Pinpoint the cell where the given text exists, returning its [x, y] midpoint coordinate. 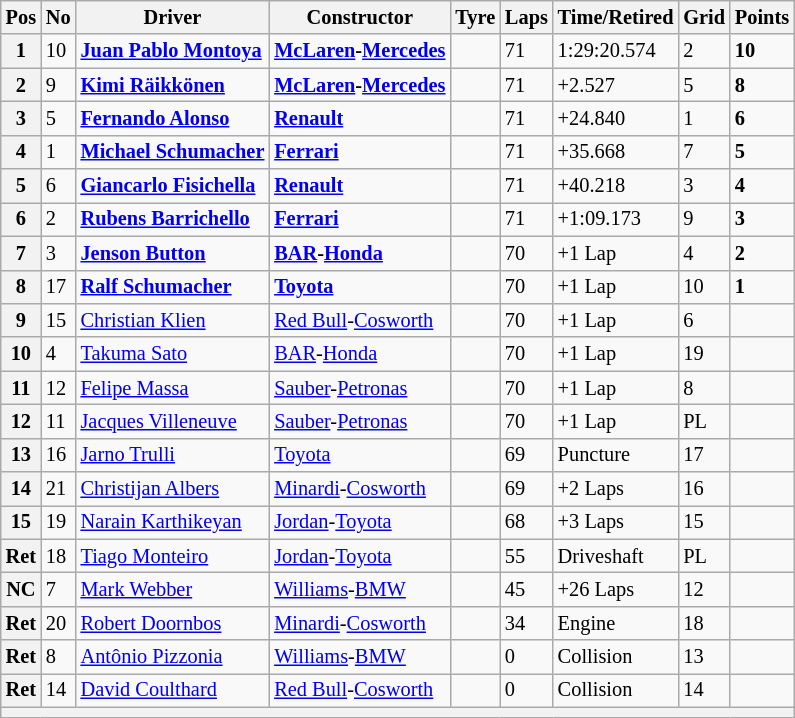
55 [526, 556]
+40.218 [616, 186]
Juan Pablo Montoya [173, 51]
Tiago Monteiro [173, 556]
Fernando Alonso [173, 118]
Felipe Massa [173, 388]
Driveshaft [616, 556]
+2 Laps [616, 489]
Pos [21, 17]
Constructor [360, 17]
+35.668 [616, 152]
Points [762, 17]
Laps [526, 17]
Giancarlo Fisichella [173, 186]
Tyre [475, 17]
+1:09.173 [616, 219]
+24.840 [616, 118]
Puncture [616, 455]
Antônio Pizzonia [173, 657]
Kimi Räikkönen [173, 85]
Robert Doornbos [173, 623]
Narain Karthikeyan [173, 522]
20 [58, 623]
Mark Webber [173, 589]
+2.527 [616, 85]
Jarno Trulli [173, 455]
Ralf Schumacher [173, 287]
Rubens Barrichello [173, 219]
Jenson Button [173, 253]
Christian Klien [173, 320]
Christijan Albers [173, 489]
David Coulthard [173, 690]
34 [526, 623]
Jacques Villeneuve [173, 421]
68 [526, 522]
Grid [704, 17]
Driver [173, 17]
1:29:20.574 [616, 51]
Michael Schumacher [173, 152]
NC [21, 589]
45 [526, 589]
No [58, 17]
Engine [616, 623]
+26 Laps [616, 589]
Takuma Sato [173, 354]
21 [58, 489]
+3 Laps [616, 522]
Time/Retired [616, 17]
